Search for the cell housing the specified text and yield its (X, Y) center coordinate. 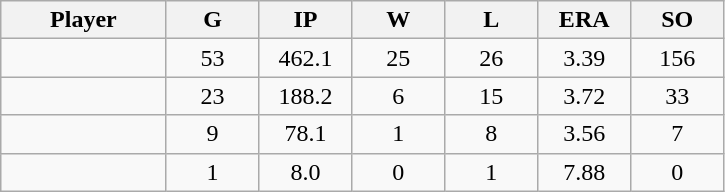
8.0 (306, 172)
7.88 (584, 172)
23 (212, 96)
8 (492, 134)
W (398, 20)
25 (398, 58)
33 (678, 96)
462.1 (306, 58)
6 (398, 96)
L (492, 20)
15 (492, 96)
7 (678, 134)
26 (492, 58)
3.72 (584, 96)
78.1 (306, 134)
156 (678, 58)
G (212, 20)
9 (212, 134)
SO (678, 20)
ERA (584, 20)
3.39 (584, 58)
3.56 (584, 134)
188.2 (306, 96)
53 (212, 58)
Player (84, 20)
IP (306, 20)
